For the text-containing cell, return its midpoint in [x, y] coordinate format. 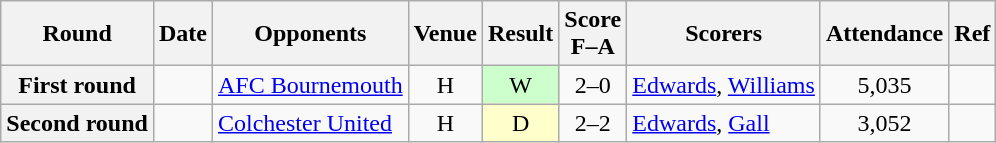
Scorers [724, 34]
3,052 [884, 123]
Edwards, Williams [724, 85]
Result [520, 34]
AFC Bournemouth [310, 85]
5,035 [884, 85]
Second round [78, 123]
ScoreF–A [593, 34]
2–0 [593, 85]
2–2 [593, 123]
Venue [445, 34]
Round [78, 34]
Date [182, 34]
Opponents [310, 34]
W [520, 85]
Colchester United [310, 123]
D [520, 123]
First round [78, 85]
Attendance [884, 34]
Ref [972, 34]
Edwards, Gall [724, 123]
